Search for the cell housing the specified text and yield its (x, y) center coordinate. 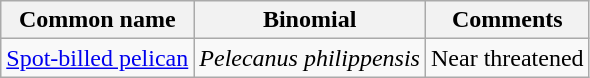
Near threatened (507, 58)
Common name (98, 20)
Comments (507, 20)
Binomial (310, 20)
Spot-billed pelican (98, 58)
Pelecanus philippensis (310, 58)
